Provide the (X, Y) coordinate of the cell's center where the given text is located.  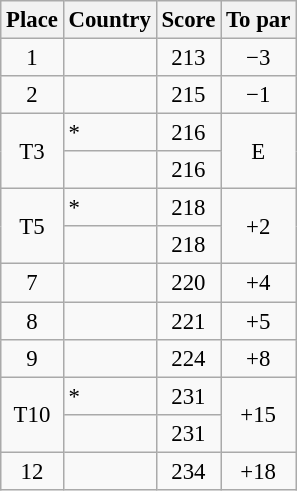
8 (32, 321)
213 (188, 58)
+8 (258, 358)
Country (110, 20)
215 (188, 95)
T5 (32, 226)
2 (32, 95)
−1 (258, 95)
+4 (258, 283)
221 (188, 321)
234 (188, 471)
1 (32, 58)
+15 (258, 414)
220 (188, 283)
To par (258, 20)
E (258, 152)
+5 (258, 321)
Score (188, 20)
+2 (258, 226)
T10 (32, 414)
−3 (258, 58)
12 (32, 471)
Place (32, 20)
T3 (32, 152)
224 (188, 358)
+18 (258, 471)
7 (32, 283)
9 (32, 358)
